Determine the (x, y) coordinate at the center of the cell enclosing the given text.  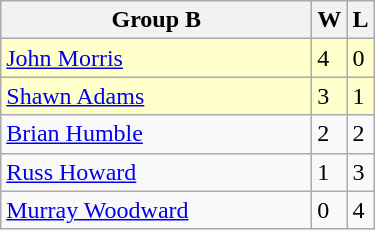
John Morris (156, 58)
Group B (156, 20)
Russ Howard (156, 172)
L (360, 20)
Murray Woodward (156, 210)
W (330, 20)
Brian Humble (156, 134)
Shawn Adams (156, 96)
